For the text-containing cell, return its midpoint in (x, y) coordinate format. 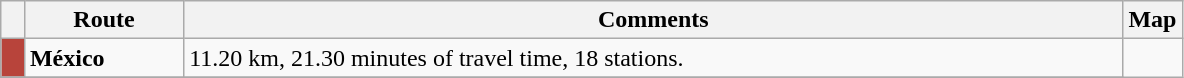
Map (1152, 20)
Comments (654, 20)
México (104, 58)
11.20 km, 21.30 minutes of travel time, 18 stations. (654, 58)
Route (104, 20)
